Return the (x, y) coordinate for the center point of the cell that contains the specified text.  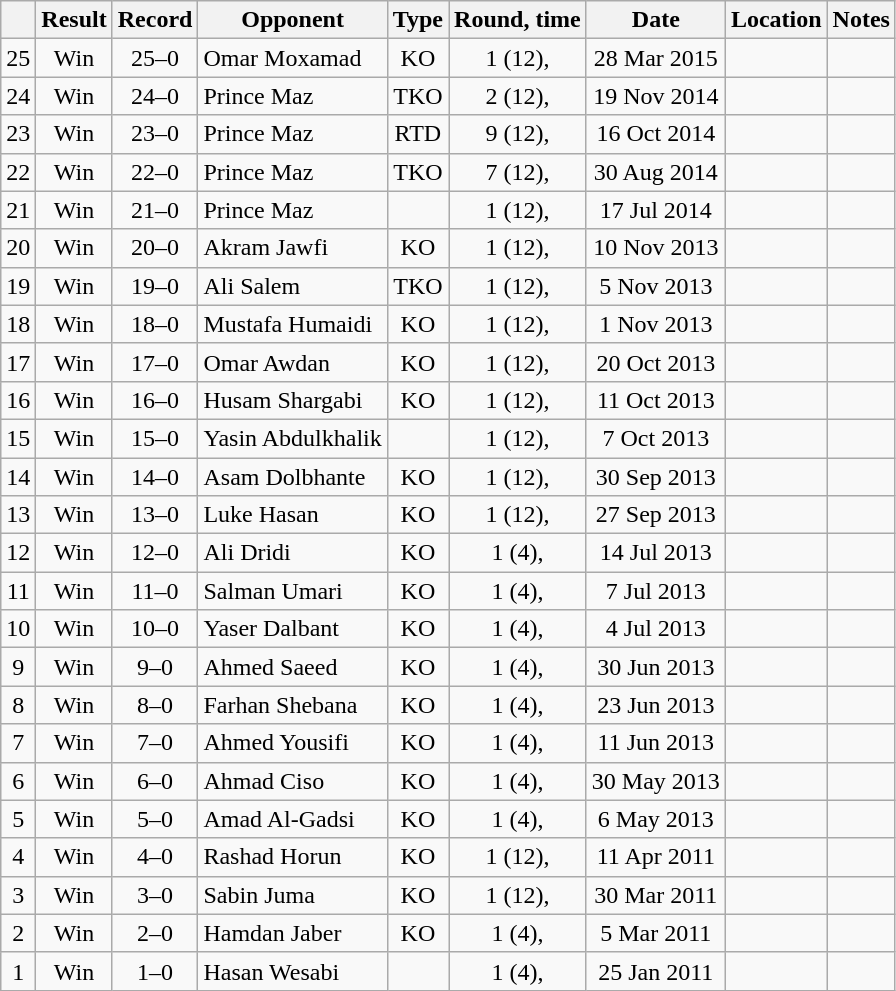
7 Jul 2013 (656, 591)
9 (18, 667)
Amad Al-Gadsi (292, 819)
11 Oct 2013 (656, 400)
23–0 (155, 134)
5 Mar 2011 (656, 933)
6 (18, 781)
21–0 (155, 210)
4 (18, 857)
Date (656, 20)
8–0 (155, 705)
3 (18, 895)
17 (18, 362)
25 (18, 58)
20 Oct 2013 (656, 362)
Round, time (518, 20)
30 Jun 2013 (656, 667)
4 Jul 2013 (656, 629)
7 (18, 743)
Yasin Abdulkhalik (292, 438)
5 Nov 2013 (656, 286)
10–0 (155, 629)
Husam Shargabi (292, 400)
Result (74, 20)
24 (18, 96)
21 (18, 210)
Location (776, 20)
RTD (418, 134)
Mustafa Humaidi (292, 324)
19–0 (155, 286)
5–0 (155, 819)
12 (18, 553)
Salman Umari (292, 591)
23 Jun 2013 (656, 705)
11 Jun 2013 (656, 743)
Yaser Dalbant (292, 629)
7–0 (155, 743)
25–0 (155, 58)
7 (12), (518, 172)
23 (18, 134)
9–0 (155, 667)
Ahmed Saeed (292, 667)
Ali Salem (292, 286)
1 (18, 971)
11 (18, 591)
16 Oct 2014 (656, 134)
20 (18, 248)
Omar Awdan (292, 362)
14–0 (155, 477)
10 (18, 629)
28 Mar 2015 (656, 58)
24–0 (155, 96)
20–0 (155, 248)
13 (18, 515)
Ahmad Ciso (292, 781)
17 Jul 2014 (656, 210)
Opponent (292, 20)
12–0 (155, 553)
19 Nov 2014 (656, 96)
6 May 2013 (656, 819)
14 (18, 477)
2–0 (155, 933)
Luke Hasan (292, 515)
10 Nov 2013 (656, 248)
Farhan Shebana (292, 705)
2 (18, 933)
22 (18, 172)
Ali Dridi (292, 553)
11–0 (155, 591)
22–0 (155, 172)
1 Nov 2013 (656, 324)
Record (155, 20)
19 (18, 286)
Notes (861, 20)
17–0 (155, 362)
11 Apr 2011 (656, 857)
27 Sep 2013 (656, 515)
30 Aug 2014 (656, 172)
15–0 (155, 438)
3–0 (155, 895)
30 May 2013 (656, 781)
7 Oct 2013 (656, 438)
Ahmed Yousifi (292, 743)
18–0 (155, 324)
8 (18, 705)
14 Jul 2013 (656, 553)
Sabin Juma (292, 895)
13–0 (155, 515)
25 Jan 2011 (656, 971)
2 (12), (518, 96)
30 Sep 2013 (656, 477)
15 (18, 438)
30 Mar 2011 (656, 895)
Asam Dolbhante (292, 477)
6–0 (155, 781)
Omar Moxamad (292, 58)
Rashad Horun (292, 857)
16 (18, 400)
Hamdan Jaber (292, 933)
18 (18, 324)
Type (418, 20)
Hasan Wesabi (292, 971)
Akram Jawfi (292, 248)
1–0 (155, 971)
16–0 (155, 400)
5 (18, 819)
4–0 (155, 857)
9 (12), (518, 134)
